Search for the cell housing the specified text and yield its [x, y] center coordinate. 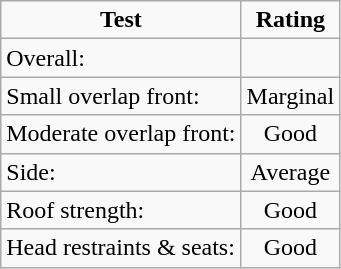
Roof strength: [121, 210]
Overall: [121, 58]
Head restraints & seats: [121, 248]
Moderate overlap front: [121, 134]
Small overlap front: [121, 96]
Marginal [290, 96]
Test [121, 20]
Rating [290, 20]
Average [290, 172]
Side: [121, 172]
